Find where the given text appears and provide that cell's center as (X, Y) coordinate. 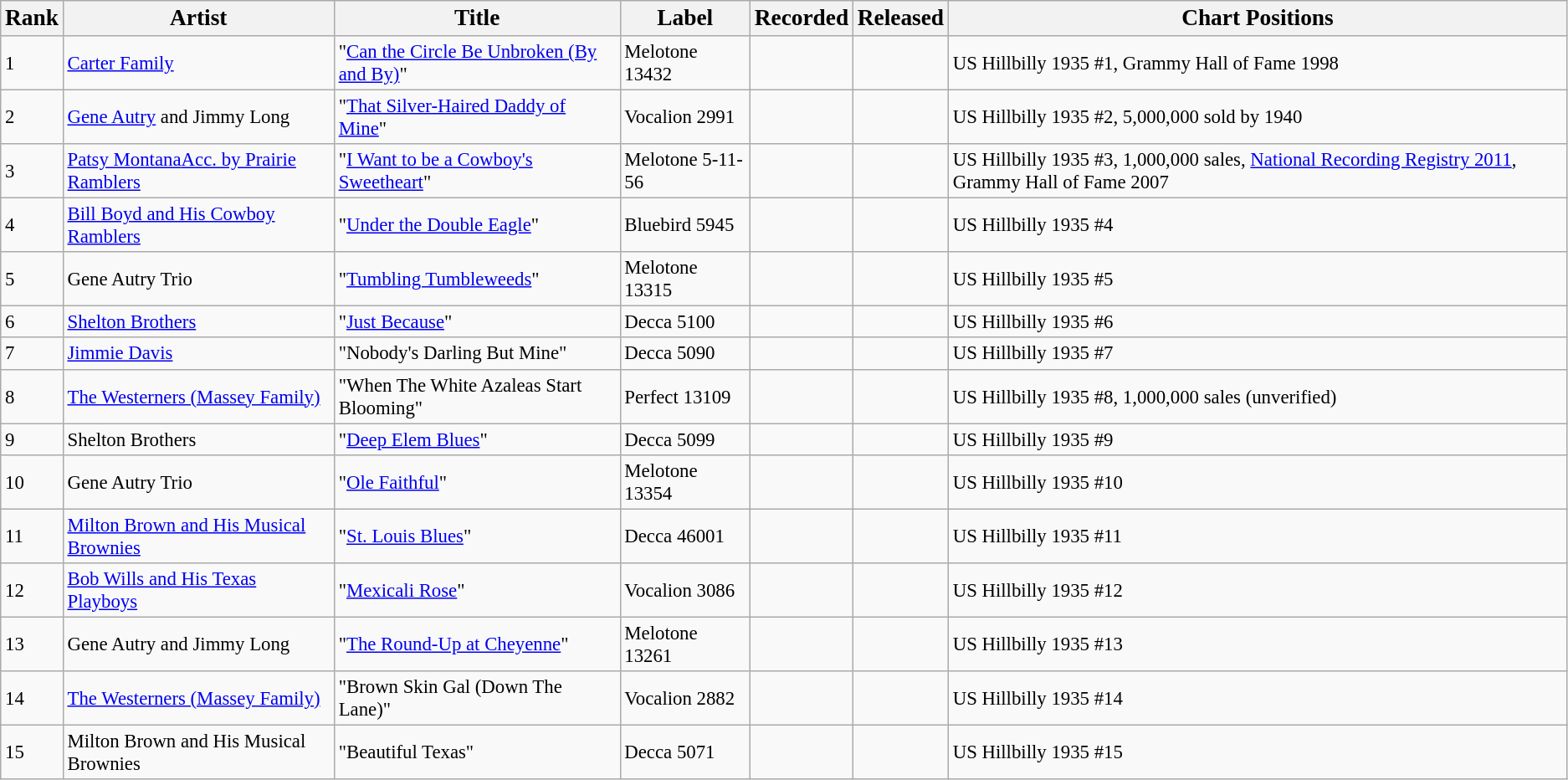
Melotone 13432 (684, 64)
US Hillbilly 1935 #3, 1,000,000 sales, National Recording Registry 2011, Grammy Hall of Fame 2007 (1257, 171)
"Beautiful Texas" (477, 752)
Artist (198, 18)
4 (32, 226)
Decca 5099 (684, 439)
Melotone 13354 (684, 482)
Bob Wills and His Texas Playboys (198, 591)
6 (32, 322)
"That Silver-Haired Daddy of Mine" (477, 117)
US Hillbilly 1935 #1, Grammy Hall of Fame 1998 (1257, 64)
7 (32, 354)
Recorded (802, 18)
US Hillbilly 1935 #9 (1257, 439)
Bluebird 5945 (684, 226)
Released (900, 18)
US Hillbilly 1935 #2, 5,000,000 sold by 1940 (1257, 117)
13 (32, 644)
Decca 46001 (684, 536)
"The Round-Up at Cheyenne" (477, 644)
Melotone 13315 (684, 280)
14 (32, 698)
"Ole Faithful" (477, 482)
"Can the Circle Be Unbroken (By and By)" (477, 64)
1 (32, 64)
Vocalion 2882 (684, 698)
US Hillbilly 1935 #6 (1257, 322)
Title (477, 18)
3 (32, 171)
8 (32, 397)
"When The White Azaleas Start Blooming" (477, 397)
Decca 5090 (684, 354)
Chart Positions (1257, 18)
11 (32, 536)
"St. Louis Blues" (477, 536)
Rank (32, 18)
Bill Boyd and His Cowboy Ramblers (198, 226)
US Hillbilly 1935 #7 (1257, 354)
9 (32, 439)
10 (32, 482)
2 (32, 117)
"Under the Double Eagle" (477, 226)
US Hillbilly 1935 #5 (1257, 280)
Carter Family (198, 64)
"I Want to be a Cowboy's Sweetheart" (477, 171)
5 (32, 280)
Melotone 5-11-56 (684, 171)
Melotone 13261 (684, 644)
"Nobody's Darling But Mine" (477, 354)
US Hillbilly 1935 #15 (1257, 752)
US Hillbilly 1935 #14 (1257, 698)
Vocalion 2991 (684, 117)
Patsy MontanaAcc. by Prairie Ramblers (198, 171)
US Hillbilly 1935 #12 (1257, 591)
"Deep Elem Blues" (477, 439)
Perfect 13109 (684, 397)
"Mexicali Rose" (477, 591)
"Tumbling Tumbleweeds" (477, 280)
Label (684, 18)
"Brown Skin Gal (Down The Lane)" (477, 698)
US Hillbilly 1935 #8, 1,000,000 sales (unverified) (1257, 397)
Decca 5071 (684, 752)
15 (32, 752)
US Hillbilly 1935 #11 (1257, 536)
US Hillbilly 1935 #4 (1257, 226)
US Hillbilly 1935 #13 (1257, 644)
12 (32, 591)
Decca 5100 (684, 322)
Jimmie Davis (198, 354)
Vocalion 3086 (684, 591)
"Just Because" (477, 322)
US Hillbilly 1935 #10 (1257, 482)
